Return the [X, Y] coordinate for the center point of the cell that contains the specified text.  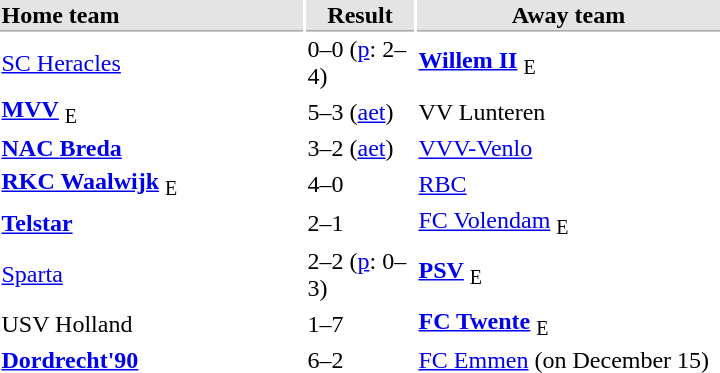
FC Twente E [568, 323]
RBC [568, 185]
VV Lunteren [568, 112]
4–0 [360, 185]
1–7 [360, 323]
NAC Breda [152, 149]
Telstar [152, 224]
0–0 (p: 2–4) [360, 62]
Result [360, 16]
3–2 (aet) [360, 149]
2–1 [360, 224]
FC Volendam E [568, 224]
Away team [568, 16]
PSV E [568, 274]
5–3 (aet) [360, 112]
Willem II E [568, 62]
SC Heracles [152, 62]
RKC Waalwijk E [152, 185]
2–2 (p: 0–3) [360, 274]
VVV-Venlo [568, 149]
USV Holland [152, 323]
MVV E [152, 112]
Home team [152, 16]
Sparta [152, 274]
